From the cell containing the given text, extract its center point as (x, y) coordinate. 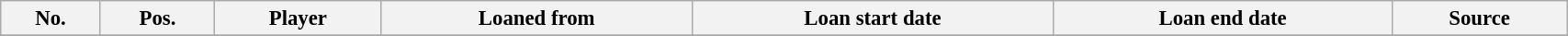
Loan start date (873, 18)
Loaned from (536, 18)
Loan end date (1224, 18)
Player (298, 18)
Source (1479, 18)
No. (51, 18)
Pos. (157, 18)
